Detect which cell encompasses the target text, then output its [X, Y] center coordinate. 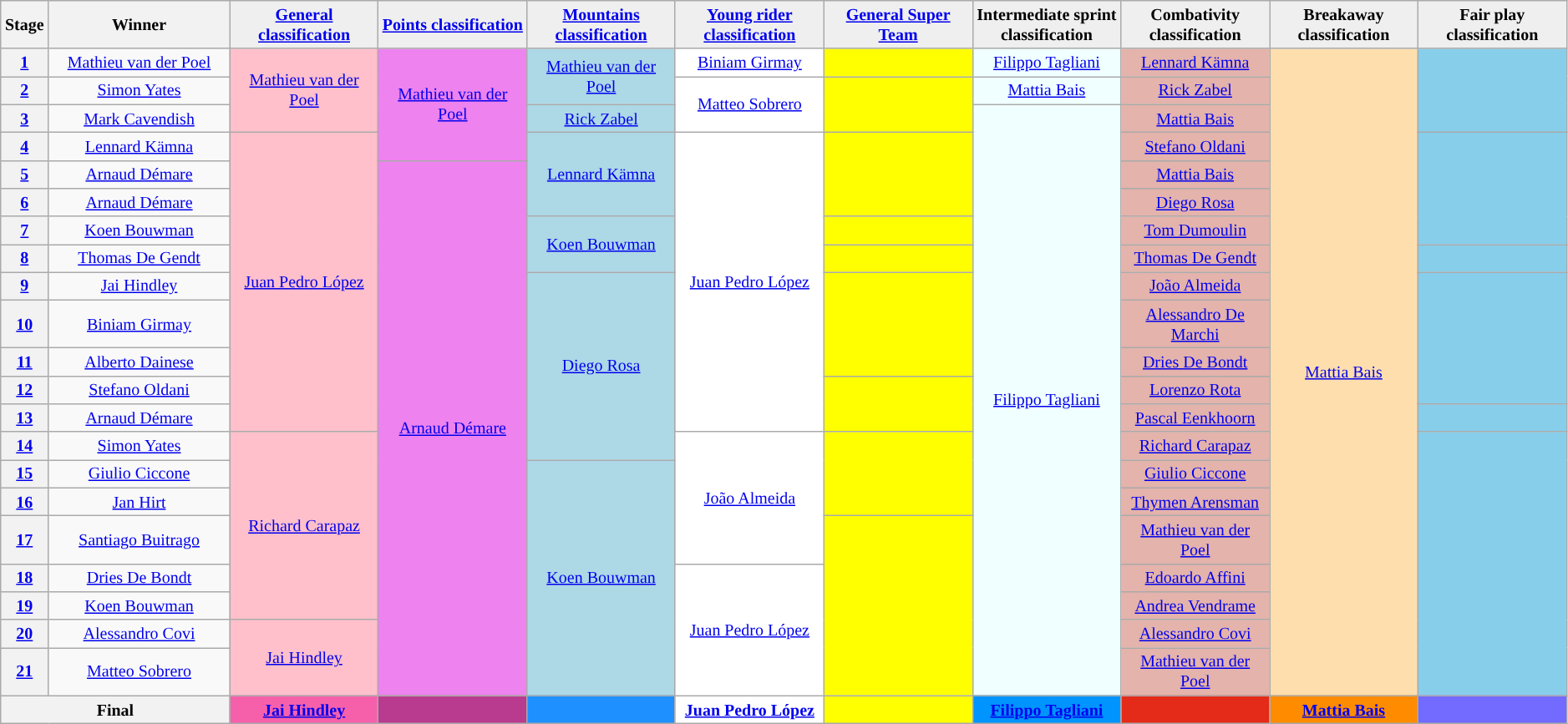
Breakaway classification [1344, 25]
13 [25, 418]
10 [25, 324]
Alberto Dainese [139, 362]
12 [25, 391]
Pascal Eenkhoorn [1195, 418]
6 [25, 202]
16 [25, 503]
19 [25, 606]
2 [25, 90]
Stage [25, 25]
Thymen Arensman [1195, 503]
Jan Hirt [139, 503]
Intermediate sprint classification [1047, 25]
4 [25, 147]
Edoardo Affini [1195, 578]
21 [25, 671]
Alessandro De Marchi [1195, 324]
Winner [139, 25]
1 [25, 63]
5 [25, 174]
15 [25, 474]
20 [25, 633]
Young rider classification [749, 25]
Andrea Vendrame [1195, 606]
Points classification [453, 25]
Final [115, 710]
Tom Dumoulin [1195, 230]
18 [25, 578]
General classification [304, 25]
General Super Team [898, 25]
Mark Cavendish [139, 119]
8 [25, 259]
3 [25, 119]
Lorenzo Rota [1195, 391]
Combativity classification [1195, 25]
Santiago Buitrago [139, 539]
9 [25, 286]
Mountains classification [601, 25]
Fair play classification [1492, 25]
7 [25, 230]
17 [25, 539]
14 [25, 446]
11 [25, 362]
